Detect which cell encompasses the target text, then output its [X, Y] center coordinate. 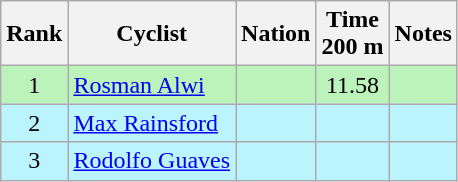
Rodolfo Guaves [152, 161]
Rosman Alwi [152, 85]
2 [34, 123]
11.58 [352, 85]
Rank [34, 34]
1 [34, 85]
Nation [276, 34]
Time200 m [352, 34]
3 [34, 161]
Notes [423, 34]
Max Rainsford [152, 123]
Cyclist [152, 34]
